From the cell containing the given text, extract its center point as [x, y] coordinate. 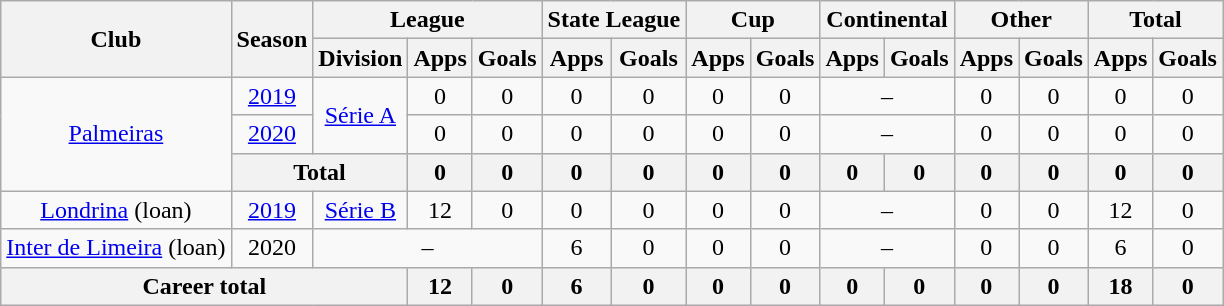
League [428, 20]
Palmeiras [116, 134]
Londrina (loan) [116, 210]
State League [614, 20]
Cup [753, 20]
Inter de Limeira (loan) [116, 248]
Série A [360, 115]
Série B [360, 210]
Season [272, 39]
Continental [887, 20]
Career total [204, 286]
Club [116, 39]
18 [1120, 286]
Other [1021, 20]
Division [360, 58]
